Find where the given text appears and provide that cell's center as (X, Y) coordinate. 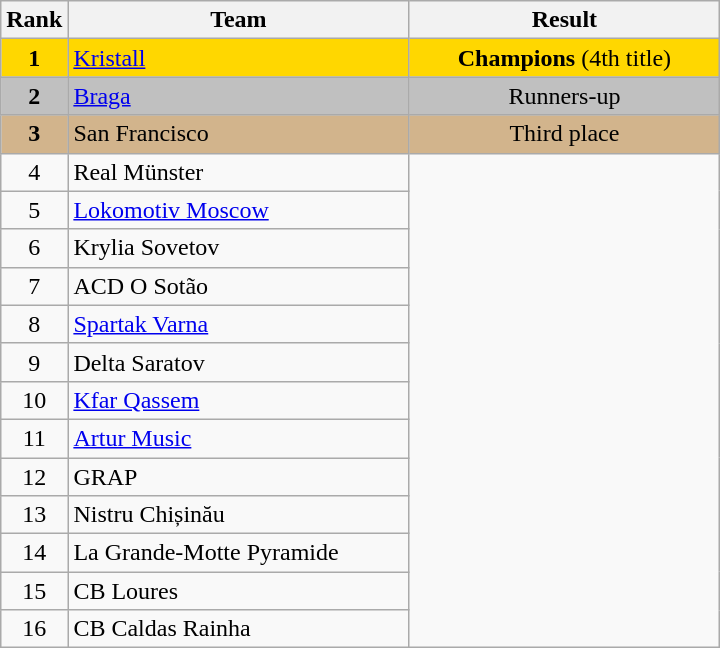
Spartak Varna (238, 324)
13 (34, 515)
Delta Saratov (238, 362)
CB Loures (238, 591)
Third place (564, 134)
3 (34, 134)
ACD O Sotão (238, 286)
4 (34, 172)
Champions (4th title) (564, 58)
1 (34, 58)
12 (34, 477)
14 (34, 553)
Kristall (238, 58)
CB Caldas Rainha (238, 629)
Runners-up (564, 96)
Nistru Chișinău (238, 515)
Kfar Qassem (238, 400)
Real Münster (238, 172)
Lokomotiv Moscow (238, 210)
16 (34, 629)
10 (34, 400)
Krylia Sovetov (238, 248)
San Francisco (238, 134)
11 (34, 438)
8 (34, 324)
5 (34, 210)
6 (34, 248)
2 (34, 96)
9 (34, 362)
Result (564, 20)
Team (238, 20)
La Grande-Motte Pyramide (238, 553)
Braga (238, 96)
GRAP (238, 477)
7 (34, 286)
Rank (34, 20)
15 (34, 591)
Artur Music (238, 438)
